Identify which cell holds the provided text, then report its (x, y) central coordinate. 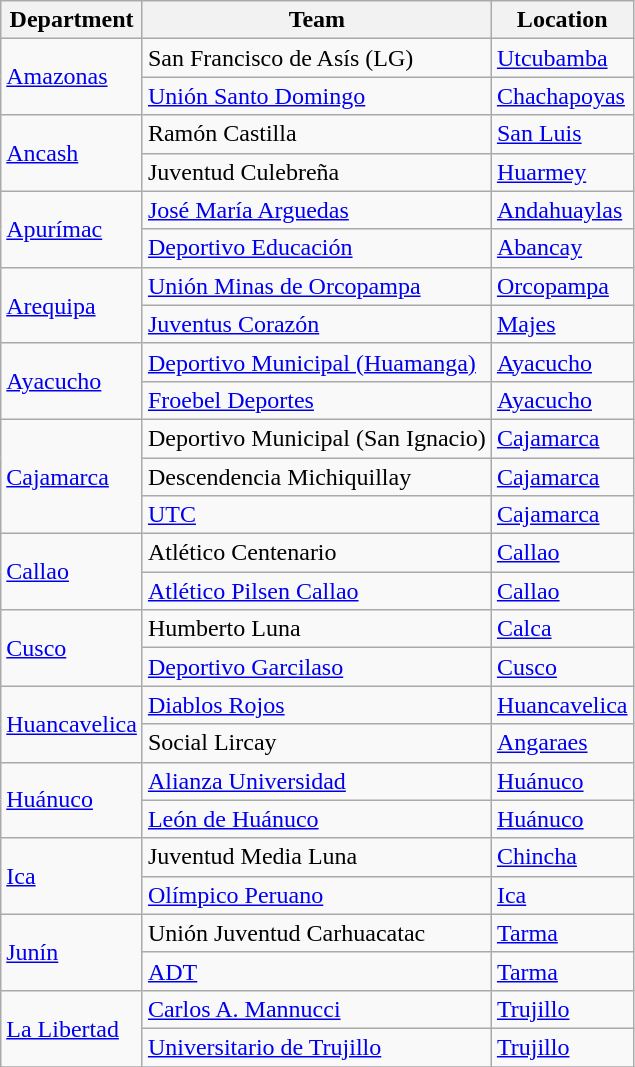
Majes (562, 324)
Team (316, 20)
Chachapoyas (562, 96)
José María Arguedas (316, 210)
Social Lircay (316, 743)
Location (562, 20)
Orcopampa (562, 286)
Universitario de Trujillo (316, 1047)
Olímpico Peruano (316, 895)
Unión Juventud Carhuacatac (316, 933)
Chincha (562, 857)
Abancay (562, 248)
Atlético Centenario (316, 553)
San Francisco de Asís (LG) (316, 58)
Arequipa (72, 305)
Deportivo Municipal (San Ignacio) (316, 438)
Ancash (72, 153)
Atlético Pilsen Callao (316, 591)
Utcubamba (562, 58)
Froebel Deportes (316, 400)
Unión Santo Domingo (316, 96)
Angaraes (562, 743)
Amazonas (72, 77)
Department (72, 20)
ADT (316, 971)
Andahuaylas (562, 210)
Juventud Media Luna (316, 857)
San Luis (562, 134)
Carlos A. Mannucci (316, 1009)
Deportivo Garcilaso (316, 667)
Alianza Universidad (316, 781)
Unión Minas de Orcopampa (316, 286)
Calca (562, 629)
Deportivo Educación (316, 248)
Deportivo Municipal (Huamanga) (316, 362)
La Libertad (72, 1028)
UTC (316, 515)
Ramón Castilla (316, 134)
León de Huánuco (316, 819)
Junín (72, 952)
Apurímac (72, 229)
Diablos Rojos (316, 705)
Juventud Culebreña (316, 172)
Humberto Luna (316, 629)
Descendencia Michiquillay (316, 477)
Huarmey (562, 172)
Juventus Corazón (316, 324)
